Search for the cell housing the specified text and yield its [x, y] center coordinate. 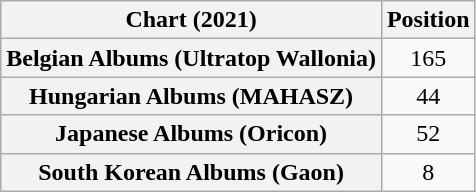
44 [428, 96]
Belgian Albums (Ultratop Wallonia) [192, 58]
Japanese Albums (Oricon) [192, 134]
165 [428, 58]
Hungarian Albums (MAHASZ) [192, 96]
Chart (2021) [192, 20]
8 [428, 172]
52 [428, 134]
Position [428, 20]
South Korean Albums (Gaon) [192, 172]
